Capture the cell that displays the provided text and extract its [x, y] central coordinate. 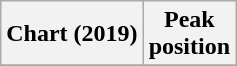
Peakposition [189, 34]
Chart (2019) [72, 34]
